Scan for the cell matching the given text and deliver its (x, y) coordinate at center. 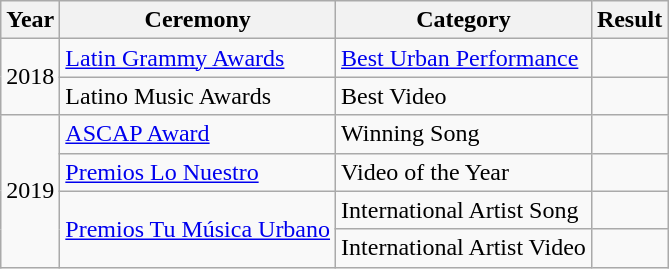
Premios Lo Nuestro (198, 172)
2019 (30, 191)
International Artist Song (464, 210)
2018 (30, 77)
Result (629, 20)
Video of the Year (464, 172)
Latin Grammy Awards (198, 58)
Premios Tu Música Urbano (198, 229)
International Artist Video (464, 248)
Latino Music Awards (198, 96)
Category (464, 20)
Best Urban Performance (464, 58)
ASCAP Award (198, 134)
Ceremony (198, 20)
Best Video (464, 96)
Year (30, 20)
Winning Song (464, 134)
